For the text-containing cell, return its midpoint in (x, y) coordinate format. 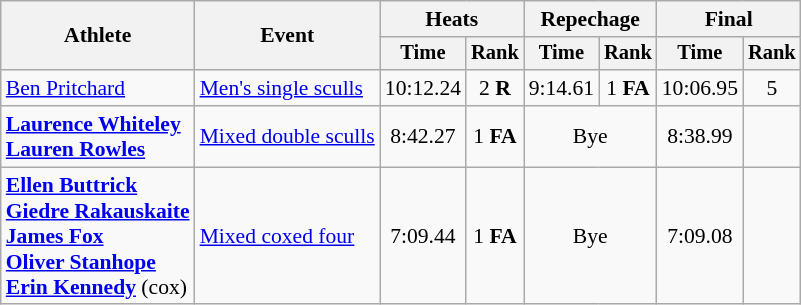
10:06.95 (700, 88)
7:09.08 (700, 236)
Athlete (98, 36)
8:42.27 (423, 136)
Mixed double sculls (288, 136)
5 (772, 88)
8:38.99 (700, 136)
Mixed coxed four (288, 236)
Final (729, 19)
Ben Pritchard (98, 88)
Heats (452, 19)
Repechage (590, 19)
Ellen ButtrickGiedre RakauskaiteJames FoxOliver StanhopeErin Kennedy (cox) (98, 236)
10:12.24 (423, 88)
9:14.61 (562, 88)
7:09.44 (423, 236)
Laurence WhiteleyLauren Rowles (98, 136)
2 R (495, 88)
Event (288, 36)
Men's single sculls (288, 88)
